From the cell containing the given text, extract its center point as [X, Y] coordinate. 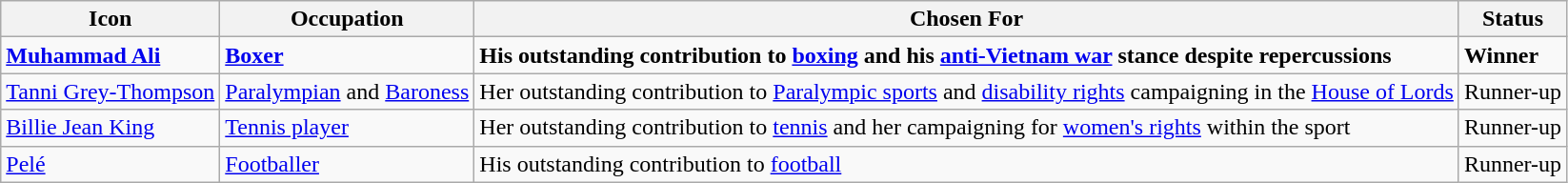
Her outstanding contribution to tennis and her campaigning for women's rights within the sport [967, 128]
His outstanding contribution to boxing and his anti-Vietnam war stance despite repercussions [967, 55]
Occupation [347, 19]
Tennis player [347, 128]
Icon [111, 19]
Status [1513, 19]
Her outstanding contribution to Paralympic sports and disability rights campaigning in the House of Lords [967, 91]
Billie Jean King [111, 128]
Paralympian and Baroness [347, 91]
Footballer [347, 164]
Pelé [111, 164]
Tanni Grey-Thompson [111, 91]
His outstanding contribution to football [967, 164]
Muhammad Ali [111, 55]
Winner [1513, 55]
Boxer [347, 55]
Chosen For [967, 19]
